From the cell containing the given text, extract its center point as (x, y) coordinate. 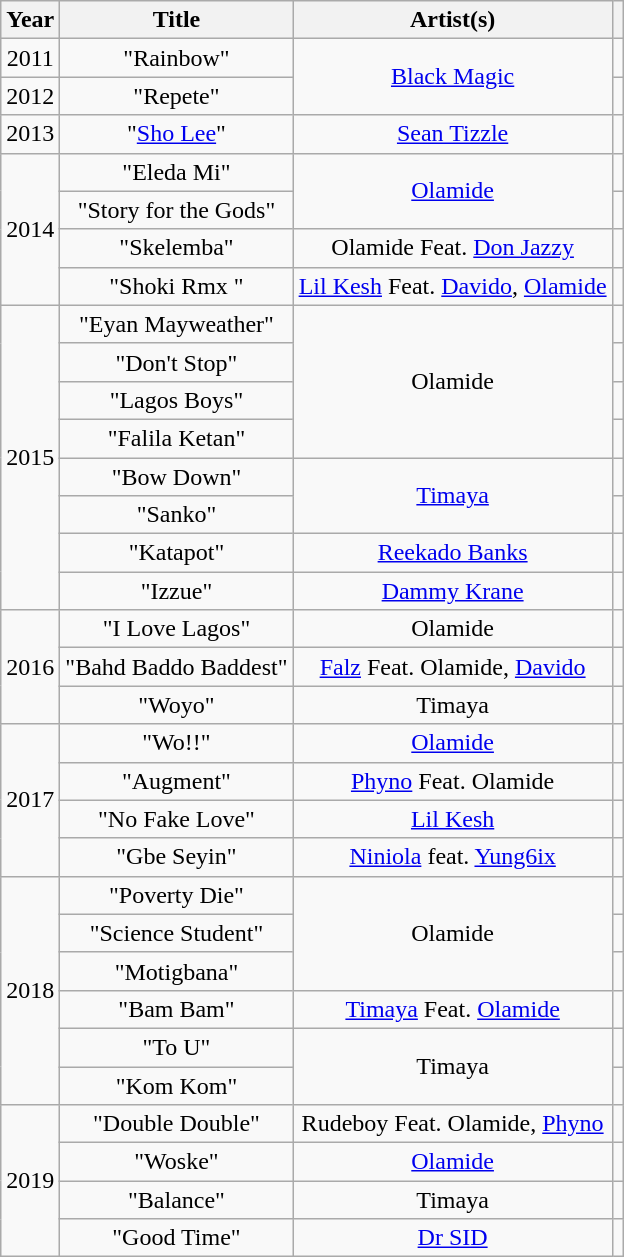
"Don't Stop" (176, 362)
2013 (30, 134)
Lil Kesh Feat. Davido, Olamide (452, 286)
2018 (30, 990)
"To U" (176, 1047)
Dr SID (452, 1238)
Niniola feat. Yung6ix (452, 857)
"Katapot" (176, 553)
"Good Time" (176, 1238)
Dammy Krane (452, 591)
"Eleda Mi" (176, 172)
"Izzue" (176, 591)
"Falila Ketan" (176, 438)
"Balance" (176, 1200)
Sean Tizzle (452, 134)
Timaya Feat. Olamide (452, 1009)
"Gbe Seyin" (176, 857)
Olamide Feat. Don Jazzy (452, 248)
2011 (30, 58)
2014 (30, 229)
2012 (30, 96)
"Poverty Die" (176, 895)
"Shoki Rmx " (176, 286)
Year (30, 20)
"Repete" (176, 96)
"Woske" (176, 1162)
Lil Kesh (452, 819)
"Augment" (176, 781)
"Wo!!" (176, 743)
"Bow Down" (176, 477)
Rudeboy Feat. Olamide, Phyno (452, 1124)
"Lagos Boys" (176, 400)
Title (176, 20)
"Motigbana" (176, 971)
2017 (30, 800)
"Woyo" (176, 705)
"Rainbow" (176, 58)
"Bahd Baddo Baddest" (176, 667)
Phyno Feat. Olamide (452, 781)
Artist(s) (452, 20)
Reekado Banks (452, 553)
"No Fake Love" (176, 819)
"Skelemba" (176, 248)
"Story for the Gods" (176, 210)
"Eyan Mayweather" (176, 324)
"I Love Lagos" (176, 629)
"Double Double" (176, 1124)
Black Magic (452, 77)
"Sanko" (176, 515)
2016 (30, 667)
2015 (30, 457)
Falz Feat. Olamide, Davido (452, 667)
"Kom Kom" (176, 1085)
"Bam Bam" (176, 1009)
"Sho Lee" (176, 134)
2019 (30, 1181)
"Science Student" (176, 933)
